Search for the cell housing the specified text and yield its [X, Y] center coordinate. 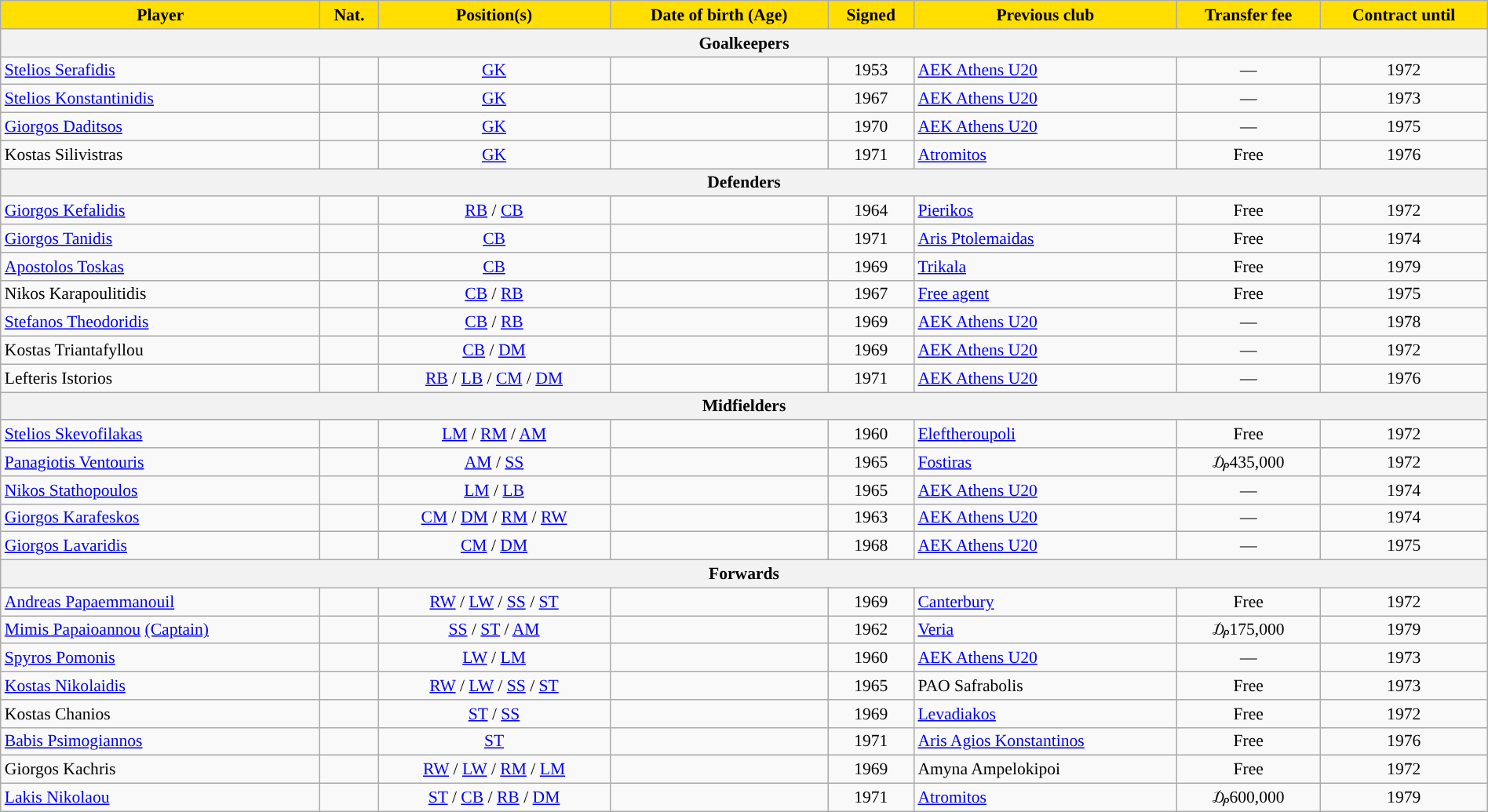
Spyros Pomonis [160, 658]
ST [494, 741]
Panagiotis Ventouris [160, 462]
LM / LB [494, 490]
CM / DM / RM / RW [494, 518]
CM / DM [494, 546]
Giorgos Kefalidis [160, 211]
ST / SS [494, 714]
Giorgos Karafeskos [160, 518]
Defenders [744, 183]
Stefanos Theodoridis [160, 322]
Date of birth (Age) [719, 15]
Lakis Nikolaou [160, 798]
RB / LB / CM / DM [494, 378]
1968 [871, 546]
Trikala [1045, 267]
Stelios Serafidis [160, 71]
Levadiakos [1045, 714]
1963 [871, 518]
Apostolos Toskas [160, 267]
Free agent [1045, 294]
1978 [1403, 322]
Andreas Papaemmanouil [160, 602]
1962 [871, 630]
₯175,000 [1248, 630]
Giorgos Lavaridis [160, 546]
Nikos Stathopoulos [160, 490]
RB / CB [494, 211]
Aris Agios Konstantinos [1045, 741]
₯600,000 [1248, 798]
₯435,000 [1248, 462]
1964 [871, 211]
Transfer fee [1248, 15]
Eleftheroupoli [1045, 435]
Kostas Nikolaidis [160, 686]
LM / RM / AM [494, 435]
Midfielders [744, 406]
Goalkeepers [744, 43]
PAO Safrabolis [1045, 686]
Kostas Triantafyllou [160, 351]
AM / SS [494, 462]
ST / CB / RB / DM [494, 798]
LW / LM [494, 658]
Stelios Skevofilakas [160, 435]
Mimis Papaioannou (Captain) [160, 630]
1953 [871, 71]
Nat. [349, 15]
Nikos Karapoulitidis [160, 294]
Canterbury [1045, 602]
Giorgos Kachris [160, 770]
Previous club [1045, 15]
Pierikos [1045, 211]
SS / ST / AM [494, 630]
Lefteris Istorios [160, 378]
Stelios Konstantinidis [160, 99]
Kostas Silivistras [160, 155]
Giorgos Daditsos [160, 127]
Fostiras [1045, 462]
Signed [871, 15]
Forwards [744, 574]
Kostas Chanios [160, 714]
Position(s) [494, 15]
Contract until [1403, 15]
Babis Psimogiannos [160, 741]
Veria [1045, 630]
Amyna Ampelokipoi [1045, 770]
Aris Ptolemaidas [1045, 239]
1970 [871, 127]
Player [160, 15]
RW / LW / RM / LM [494, 770]
CB / DM [494, 351]
Giorgos Tanidis [160, 239]
